Provide the (x, y) coordinate of the cell's center where the given text is located.  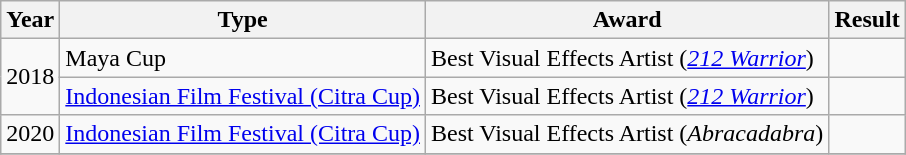
Result (867, 20)
Type (243, 20)
Best Visual Effects Artist (Abracadabra) (628, 134)
Year (30, 20)
Award (628, 20)
2020 (30, 134)
Maya Cup (243, 58)
2018 (30, 77)
